Return the (x, y) coordinate for the center point of the cell that contains the specified text.  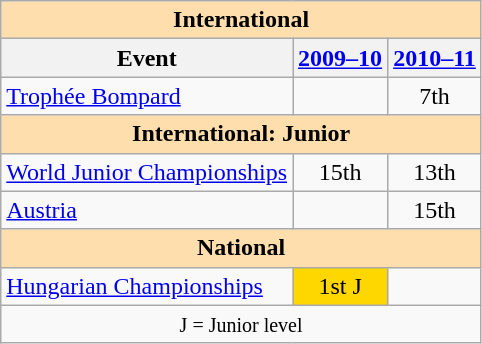
International: Junior (242, 134)
Hungarian Championships (147, 286)
7th (435, 96)
Event (147, 58)
J = Junior level (242, 324)
2009–10 (340, 58)
International (242, 20)
Trophée Bompard (147, 96)
Austria (147, 210)
2010–11 (435, 58)
World Junior Championships (147, 172)
National (242, 248)
13th (435, 172)
1st J (340, 286)
